Pinpoint the cell where the given text exists, returning its [x, y] midpoint coordinate. 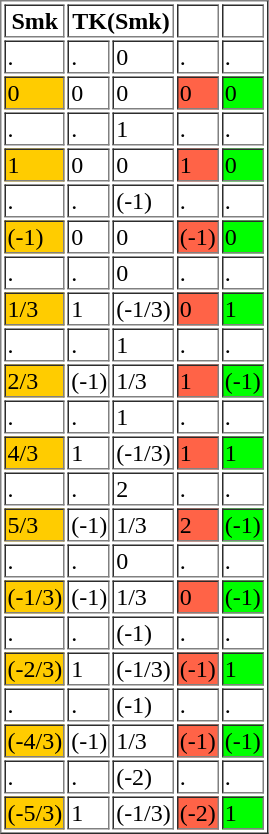
(-5/3) [34, 812]
Smk [34, 20]
(-2/3) [34, 668]
5/3 [34, 524]
(-4/3) [34, 740]
4/3 [34, 452]
TK(Smk) [121, 20]
2/3 [34, 380]
